Return [x, y] of the center of cell containing provided text 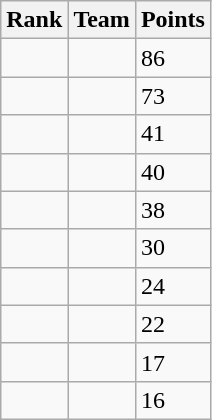
38 [172, 210]
22 [172, 324]
17 [172, 362]
Rank [34, 20]
73 [172, 96]
86 [172, 58]
41 [172, 134]
16 [172, 400]
Team [102, 20]
Points [172, 20]
40 [172, 172]
24 [172, 286]
30 [172, 248]
